From the cell containing the given text, extract its center point as (x, y) coordinate. 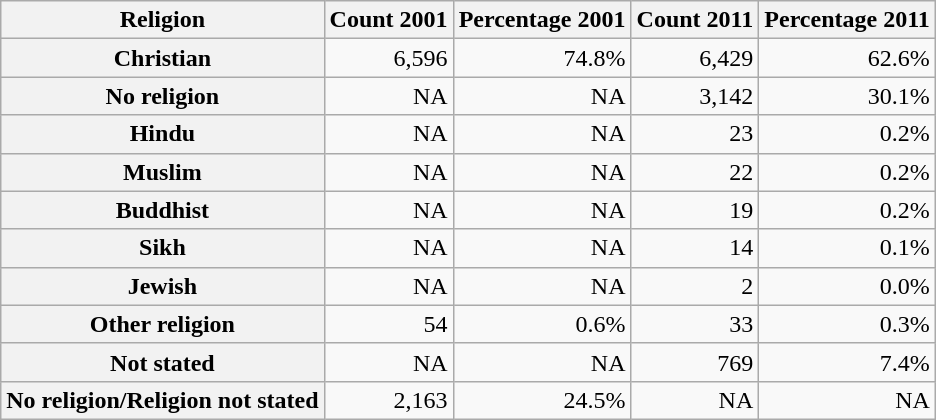
30.1% (848, 96)
2 (695, 286)
54 (388, 324)
Sikh (162, 248)
22 (695, 172)
Percentage 2001 (542, 20)
Buddhist (162, 210)
24.5% (542, 400)
33 (695, 324)
3,142 (695, 96)
Religion (162, 20)
7.4% (848, 362)
0.3% (848, 324)
2,163 (388, 400)
Count 2001 (388, 20)
62.6% (848, 58)
No religion (162, 96)
Hindu (162, 134)
Muslim (162, 172)
0.1% (848, 248)
19 (695, 210)
0.0% (848, 286)
0.6% (542, 324)
23 (695, 134)
Count 2011 (695, 20)
74.8% (542, 58)
No religion/Religion not stated (162, 400)
Christian (162, 58)
Other religion (162, 324)
Jewish (162, 286)
Percentage 2011 (848, 20)
Not stated (162, 362)
6,596 (388, 58)
6,429 (695, 58)
14 (695, 248)
769 (695, 362)
